Determine the (x, y) coordinate at the center of the cell enclosing the given text.  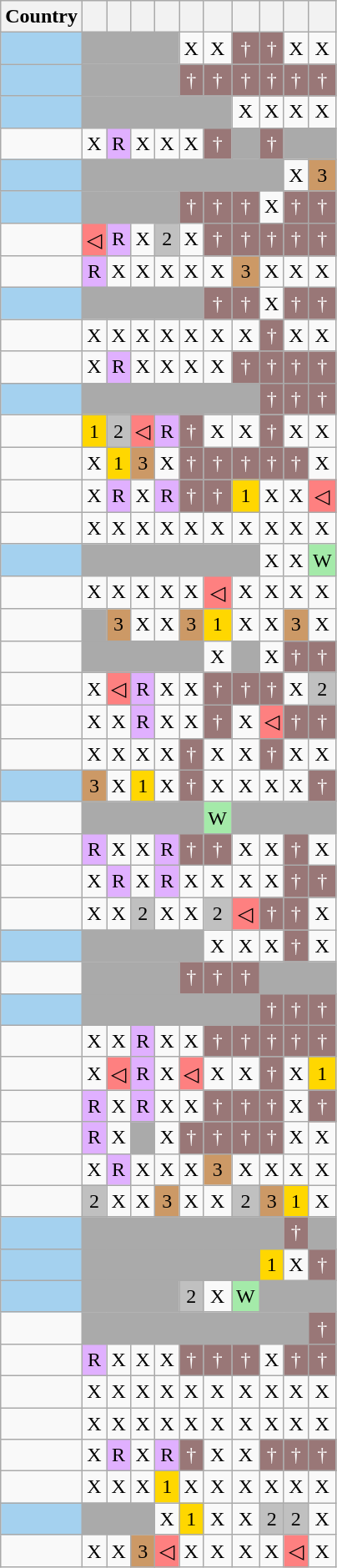
Country (42, 17)
